Extract the [x, y] coordinate from the center of the cell holding the provided text.  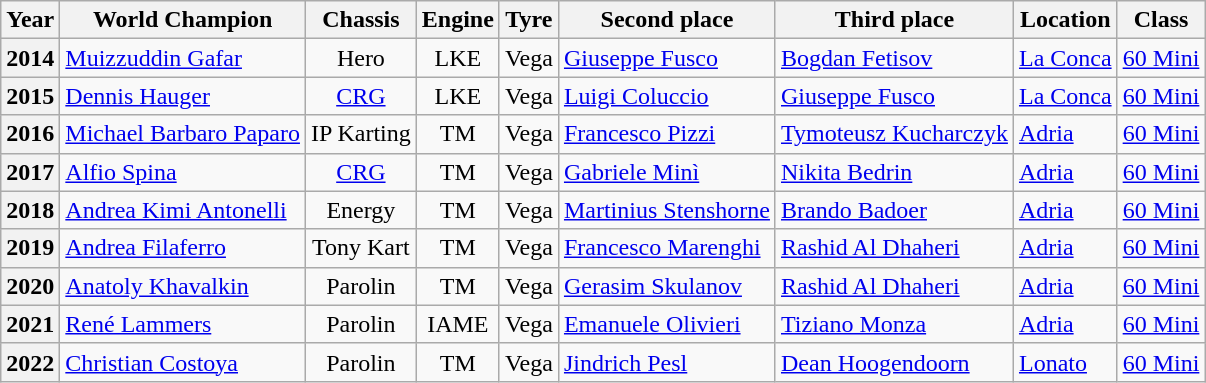
Emanuele Olivieri [666, 324]
Year [30, 20]
Location [1065, 20]
Hero [360, 58]
Dennis Hauger [183, 96]
2022 [30, 362]
Tiziano Monza [894, 324]
Andrea Kimi Antonelli [183, 210]
Chassis [360, 20]
Energy [360, 210]
Bogdan Fetisov [894, 58]
Andrea Filaferro [183, 248]
Tyre [528, 20]
Brando Badoer [894, 210]
Francesco Pizzi [666, 134]
2015 [30, 96]
2014 [30, 58]
2019 [30, 248]
Lonato [1065, 362]
Tony Kart [360, 248]
2017 [30, 172]
Class [1161, 20]
World Champion [183, 20]
Third place [894, 20]
IAME [458, 324]
Luigi Coluccio [666, 96]
Muizzuddin Gafar [183, 58]
Gabriele Minì [666, 172]
Francesco Marenghi [666, 248]
IP Karting [360, 134]
Michael Barbaro Paparo [183, 134]
Second place [666, 20]
2016 [30, 134]
2018 [30, 210]
Engine [458, 20]
Anatoly Khavalkin [183, 286]
Christian Costoya [183, 362]
2021 [30, 324]
Dean Hoogendoorn [894, 362]
Alfio Spina [183, 172]
Tymoteusz Kucharczyk [894, 134]
Jindrich Pesl [666, 362]
2020 [30, 286]
René Lammers [183, 324]
Martinius Stenshorne [666, 210]
Nikita Bedrin [894, 172]
Gerasim Skulanov [666, 286]
